From the cell containing the given text, extract its center point as (X, Y) coordinate. 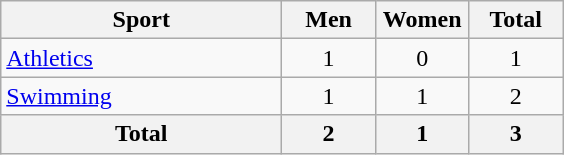
Women (422, 20)
Athletics (142, 58)
Sport (142, 20)
Men (329, 20)
Swimming (142, 96)
3 (516, 134)
0 (422, 58)
